Search for the cell housing the specified text and yield its (x, y) center coordinate. 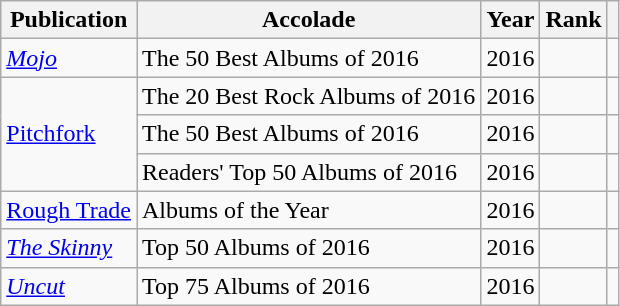
The 20 Best Rock Albums of 2016 (308, 96)
Top 75 Albums of 2016 (308, 286)
Rank (574, 20)
Albums of the Year (308, 210)
Accolade (308, 20)
Readers' Top 50 Albums of 2016 (308, 172)
Rough Trade (69, 210)
Uncut (69, 286)
Top 50 Albums of 2016 (308, 248)
Publication (69, 20)
Pitchfork (69, 134)
Year (510, 20)
The Skinny (69, 248)
Mojo (69, 58)
